Determine the [x, y] coordinate at the center of the cell enclosing the given text.  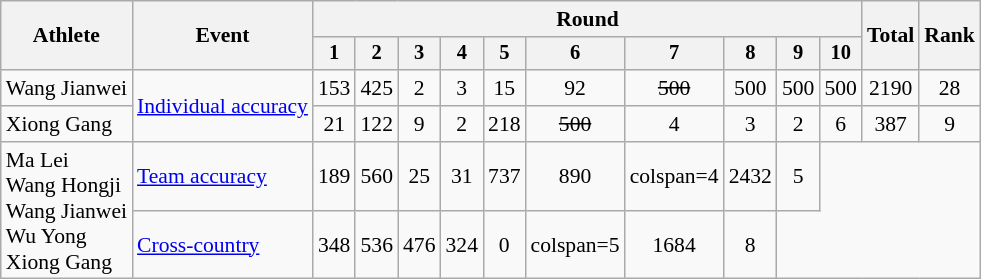
7 [674, 54]
25 [420, 176]
2432 [750, 176]
28 [950, 88]
21 [334, 124]
Event [222, 36]
colspan=4 [674, 176]
Round [588, 19]
189 [334, 176]
31 [462, 176]
Team accuracy [222, 176]
218 [504, 124]
92 [576, 88]
8 [750, 54]
15 [504, 88]
Wang Jianwei [66, 88]
890 [576, 176]
Rank [950, 36]
Individual accuracy [222, 106]
10 [840, 54]
560 [376, 176]
Xiong Gang [66, 124]
Total [890, 36]
2190 [890, 88]
737 [504, 176]
122 [376, 124]
Athlete [66, 36]
387 [890, 124]
1 [334, 54]
425 [376, 88]
153 [334, 88]
